Detect which cell encompasses the target text, then output its [x, y] center coordinate. 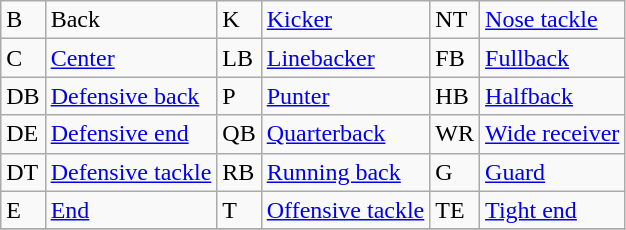
RB [239, 172]
E [23, 210]
Guard [552, 172]
P [239, 96]
Kicker [346, 20]
Linebacker [346, 58]
Defensive back [131, 96]
C [23, 58]
Quarterback [346, 134]
End [131, 210]
DB [23, 96]
Tight end [552, 210]
Halfback [552, 96]
Defensive end [131, 134]
Nose tackle [552, 20]
Wide receiver [552, 134]
WR [455, 134]
FB [455, 58]
NT [455, 20]
Punter [346, 96]
K [239, 20]
Running back [346, 172]
QB [239, 134]
Fullback [552, 58]
Center [131, 58]
HB [455, 96]
B [23, 20]
Defensive tackle [131, 172]
TE [455, 210]
G [455, 172]
DE [23, 134]
Back [131, 20]
Offensive tackle [346, 210]
T [239, 210]
DT [23, 172]
LB [239, 58]
